Return [x, y] of the center of cell containing provided text 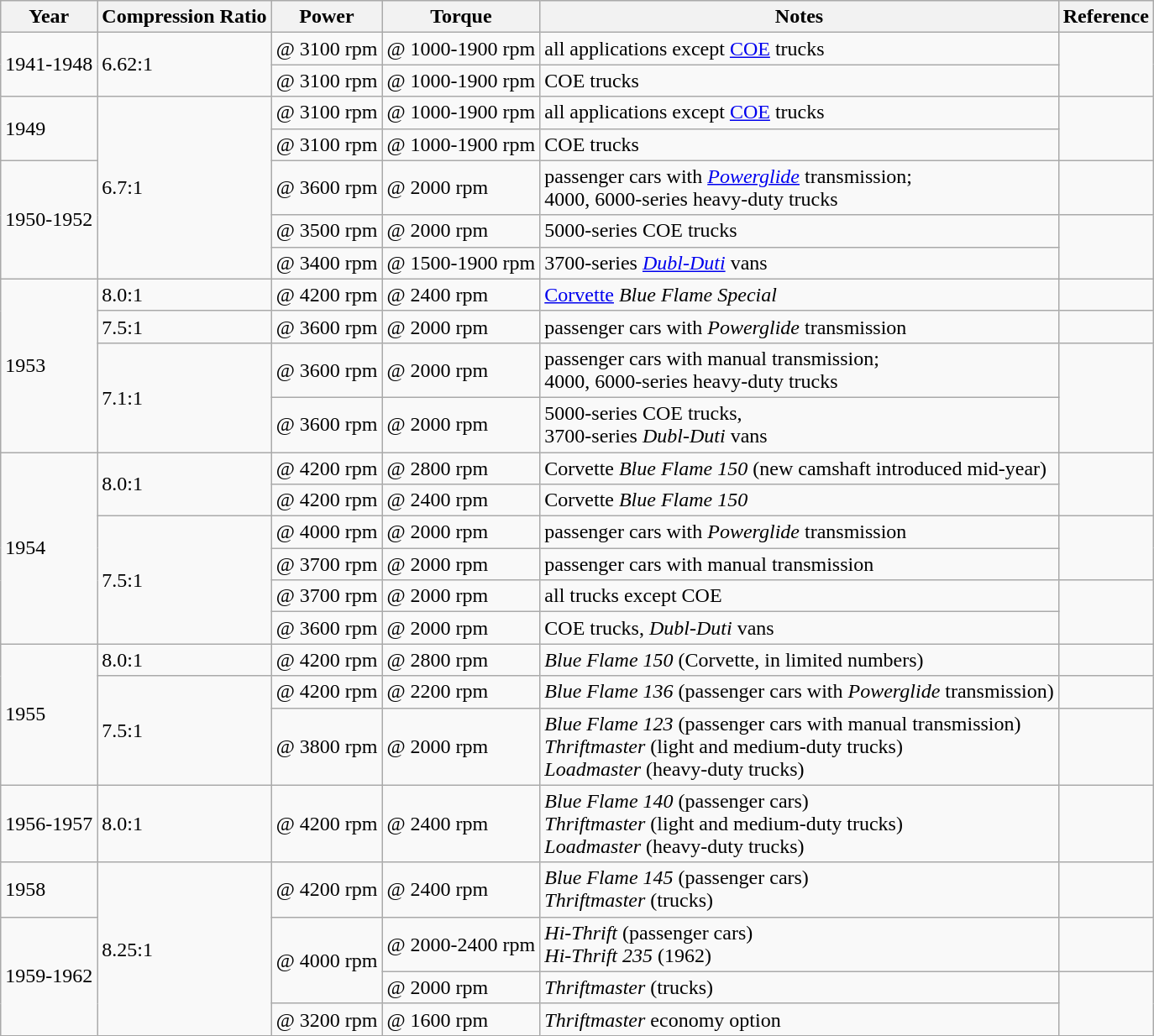
Thriftmaster (trucks) [800, 987]
@ 3500 rpm [327, 231]
Reference [1105, 17]
Year [49, 17]
passenger cars with manual transmission [800, 564]
passenger cars with manual transmission; 4000, 6000-series heavy-duty trucks [800, 369]
1955 [49, 714]
6.7:1 [185, 188]
Torque [461, 17]
6.62:1 [185, 65]
Thriftmaster economy option [800, 1019]
Blue Flame 145 (passenger cars) Thriftmaster (trucks) [800, 890]
all trucks except COE [800, 596]
Notes [800, 17]
COE trucks, Dubl-Duti vans [800, 628]
Corvette Blue Flame 150 (new camshaft introduced mid-year) [800, 468]
@ 1500-1900 rpm [461, 263]
Blue Flame 136 (passenger cars with Powerglide transmission) [800, 692]
Power [327, 17]
5000-series COE trucks [800, 231]
1953 [49, 365]
1959-1962 [49, 976]
1958 [49, 890]
8.25:1 [185, 949]
Hi-Thrift (passenger cars) Hi-Thrift 235 (1962) [800, 944]
@ 3200 rpm [327, 1019]
Corvette Blue Flame 150 [800, 500]
1950-1952 [49, 220]
Blue Flame 140 (passenger cars) Thriftmaster (light and medium-duty trucks) Loadmaster (heavy-duty trucks) [800, 824]
passenger cars with Powerglide transmission; 4000, 6000-series heavy-duty trucks [800, 188]
@ 3800 rpm [327, 746]
1956-1957 [49, 824]
@ 3400 rpm [327, 263]
1949 [49, 128]
1941-1948 [49, 65]
3700-series Dubl-Duti vans [800, 263]
5000-series COE trucks, 3700-series Dubl-Duti vans [800, 425]
Blue Flame 123 (passenger cars with manual transmission) Thriftmaster (light and medium-duty trucks) Loadmaster (heavy-duty trucks) [800, 746]
@ 2200 rpm [461, 692]
7.1:1 [185, 397]
Corvette Blue Flame Special [800, 295]
Compression Ratio [185, 17]
@ 1600 rpm [461, 1019]
@ 2000-2400 rpm [461, 944]
Blue Flame 150 (Corvette, in limited numbers) [800, 660]
1954 [49, 547]
